Search for the cell housing the specified text and yield its [X, Y] center coordinate. 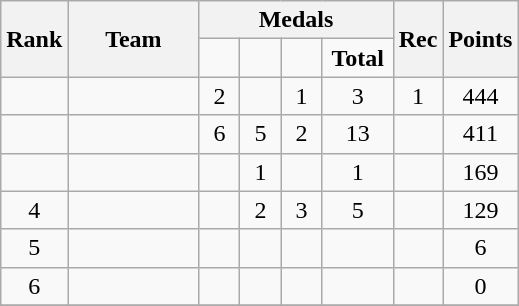
411 [480, 134]
Team [134, 39]
Rank [34, 39]
Points [480, 39]
Rec [418, 39]
444 [480, 96]
4 [34, 210]
169 [480, 172]
0 [480, 286]
13 [358, 134]
Total [358, 58]
129 [480, 210]
Medals [296, 20]
